Capture the cell that displays the provided text and extract its [x, y] central coordinate. 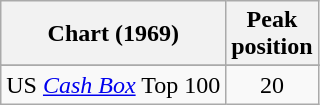
Peakposition [272, 34]
US Cash Box Top 100 [114, 85]
Chart (1969) [114, 34]
20 [272, 85]
